Output the (X, Y) coordinate of the center of the cell containing the given text.  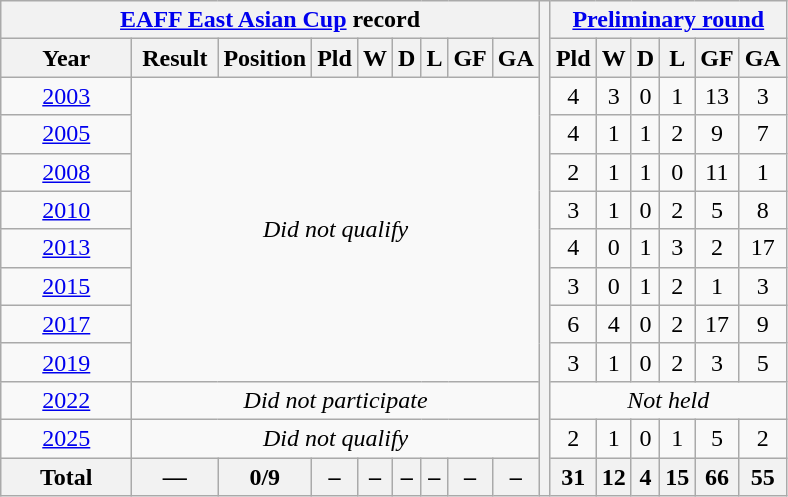
2022 (66, 400)
2013 (66, 248)
Did not participate (336, 400)
2008 (66, 172)
55 (762, 477)
2005 (66, 134)
66 (717, 477)
8 (762, 210)
12 (614, 477)
0/9 (265, 477)
31 (573, 477)
13 (717, 96)
Not held (668, 400)
2017 (66, 324)
Total (66, 477)
— (175, 477)
2010 (66, 210)
2025 (66, 438)
EAFF East Asian Cup record (270, 20)
15 (678, 477)
2019 (66, 362)
Position (265, 58)
2015 (66, 286)
11 (717, 172)
7 (762, 134)
2003 (66, 96)
Result (175, 58)
6 (573, 324)
Year (66, 58)
Preliminary round (668, 20)
